Determine the [X, Y] coordinate at the center of the cell enclosing the given text.  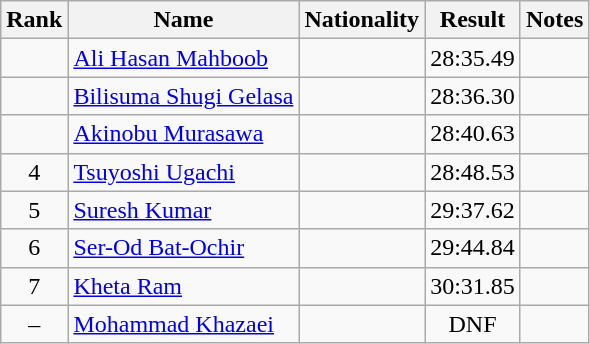
29:37.62 [473, 210]
Bilisuma Shugi Gelasa [184, 96]
6 [34, 248]
29:44.84 [473, 248]
Nationality [362, 20]
Notes [554, 20]
28:48.53 [473, 172]
– [34, 324]
28:35.49 [473, 58]
30:31.85 [473, 286]
Kheta Ram [184, 286]
DNF [473, 324]
4 [34, 172]
28:40.63 [473, 134]
Rank [34, 20]
Tsuyoshi Ugachi [184, 172]
7 [34, 286]
Mohammad Khazaei [184, 324]
Suresh Kumar [184, 210]
28:36.30 [473, 96]
Ali Hasan Mahboob [184, 58]
Ser-Od Bat-Ochir [184, 248]
Name [184, 20]
Result [473, 20]
5 [34, 210]
Akinobu Murasawa [184, 134]
